Output the [x, y] coordinate of the center of the cell containing the given text.  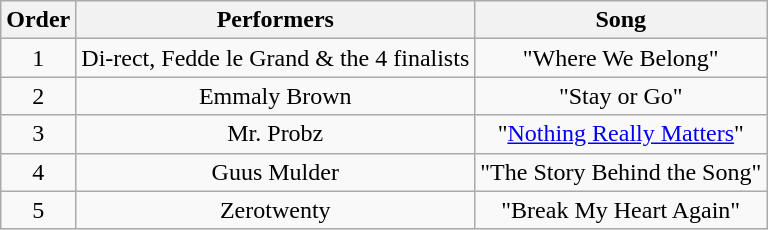
2 [38, 96]
Order [38, 20]
Song [621, 20]
Performers [276, 20]
5 [38, 210]
Mr. Probz [276, 134]
Di-rect, Fedde le Grand & the 4 finalists [276, 58]
"Stay or Go" [621, 96]
Emmaly Brown [276, 96]
"Break My Heart Again" [621, 210]
"Nothing Really Matters" [621, 134]
4 [38, 172]
"Where We Belong" [621, 58]
Zerotwenty [276, 210]
3 [38, 134]
Guus Mulder [276, 172]
"The Story Behind the Song" [621, 172]
1 [38, 58]
